From the cell containing the given text, extract its center point as (X, Y) coordinate. 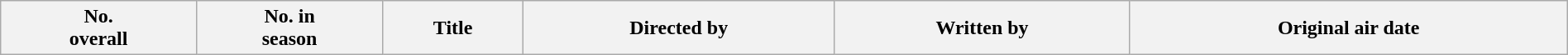
Written by (982, 28)
Title (453, 28)
Original air date (1348, 28)
No. inseason (289, 28)
No.overall (99, 28)
Directed by (678, 28)
